Provide the (X, Y) coordinate of the cell's center where the given text is located.  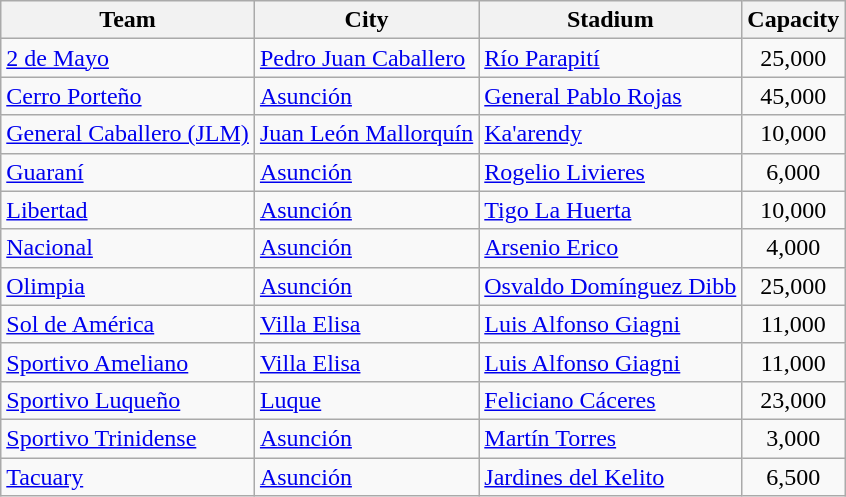
Capacity (794, 20)
Nacional (128, 248)
Tacuary (128, 477)
2 de Mayo (128, 58)
Sportivo Luqueño (128, 400)
23,000 (794, 400)
3,000 (794, 438)
General Pablo Rojas (610, 96)
45,000 (794, 96)
Pedro Juan Caballero (366, 58)
Arsenio Erico (610, 248)
Cerro Porteño (128, 96)
Luque (366, 400)
Guaraní (128, 172)
6,000 (794, 172)
Sportivo Ameliano (128, 362)
Martín Torres (610, 438)
Río Parapití (610, 58)
4,000 (794, 248)
City (366, 20)
Olimpia (128, 286)
Sportivo Trinidense (128, 438)
Osvaldo Domínguez Dibb (610, 286)
Juan León Mallorquín (366, 134)
Feliciano Cáceres (610, 400)
Team (128, 20)
General Caballero (JLM) (128, 134)
Libertad (128, 210)
Ka'arendy (610, 134)
Tigo La Huerta (610, 210)
6,500 (794, 477)
Sol de América (128, 324)
Rogelio Livieres (610, 172)
Jardines del Kelito (610, 477)
Stadium (610, 20)
